Scan for the cell matching the given text and deliver its [x, y] coordinate at center. 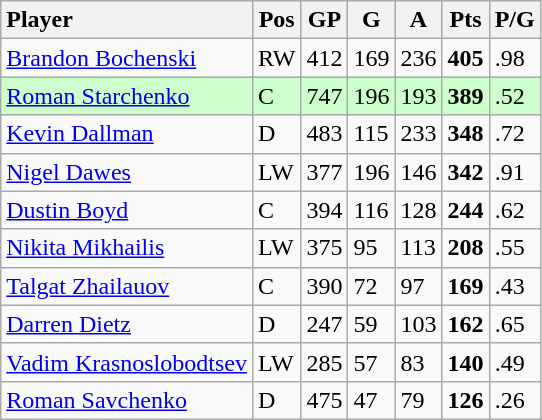
244 [466, 210]
79 [418, 400]
342 [466, 172]
126 [466, 400]
236 [418, 58]
113 [418, 248]
162 [466, 324]
.52 [514, 96]
72 [372, 286]
394 [324, 210]
146 [418, 172]
Brandon Bochenski [127, 58]
Darren Dietz [127, 324]
.62 [514, 210]
Vadim Krasnoslobodtsev [127, 362]
103 [418, 324]
747 [324, 96]
.72 [514, 134]
.26 [514, 400]
.91 [514, 172]
375 [324, 248]
.43 [514, 286]
57 [372, 362]
Pts [466, 20]
233 [418, 134]
Kevin Dallman [127, 134]
83 [418, 362]
Player [127, 20]
.55 [514, 248]
59 [372, 324]
475 [324, 400]
A [418, 20]
208 [466, 248]
97 [418, 286]
95 [372, 248]
P/G [514, 20]
RW [276, 58]
247 [324, 324]
193 [418, 96]
Nikita Mikhailis [127, 248]
Pos [276, 20]
116 [372, 210]
GP [324, 20]
Roman Savchenko [127, 400]
Roman Starchenko [127, 96]
115 [372, 134]
Dustin Boyd [127, 210]
47 [372, 400]
389 [466, 96]
128 [418, 210]
285 [324, 362]
377 [324, 172]
405 [466, 58]
.98 [514, 58]
G [372, 20]
390 [324, 286]
140 [466, 362]
.65 [514, 324]
Nigel Dawes [127, 172]
348 [466, 134]
.49 [514, 362]
Talgat Zhailauov [127, 286]
412 [324, 58]
483 [324, 134]
